Return the (X, Y) coordinate for the center point of the cell that contains the specified text.  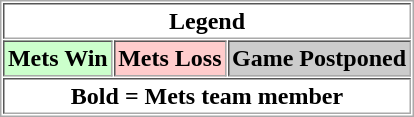
Mets Loss (170, 58)
Mets Win (58, 58)
Game Postponed (320, 58)
Bold = Mets team member (206, 96)
Legend (206, 21)
